Return the [x, y] coordinate for the center point of the cell that contains the specified text.  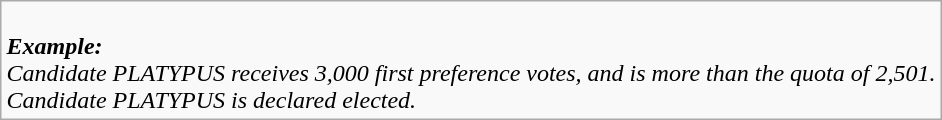
Example:Candidate PLATYPUS receives 3,000 first preference votes, and is more than the quota of 2,501.Candidate PLATYPUS is declared elected. [471, 60]
